Scan for the cell matching the given text and deliver its (X, Y) coordinate at center. 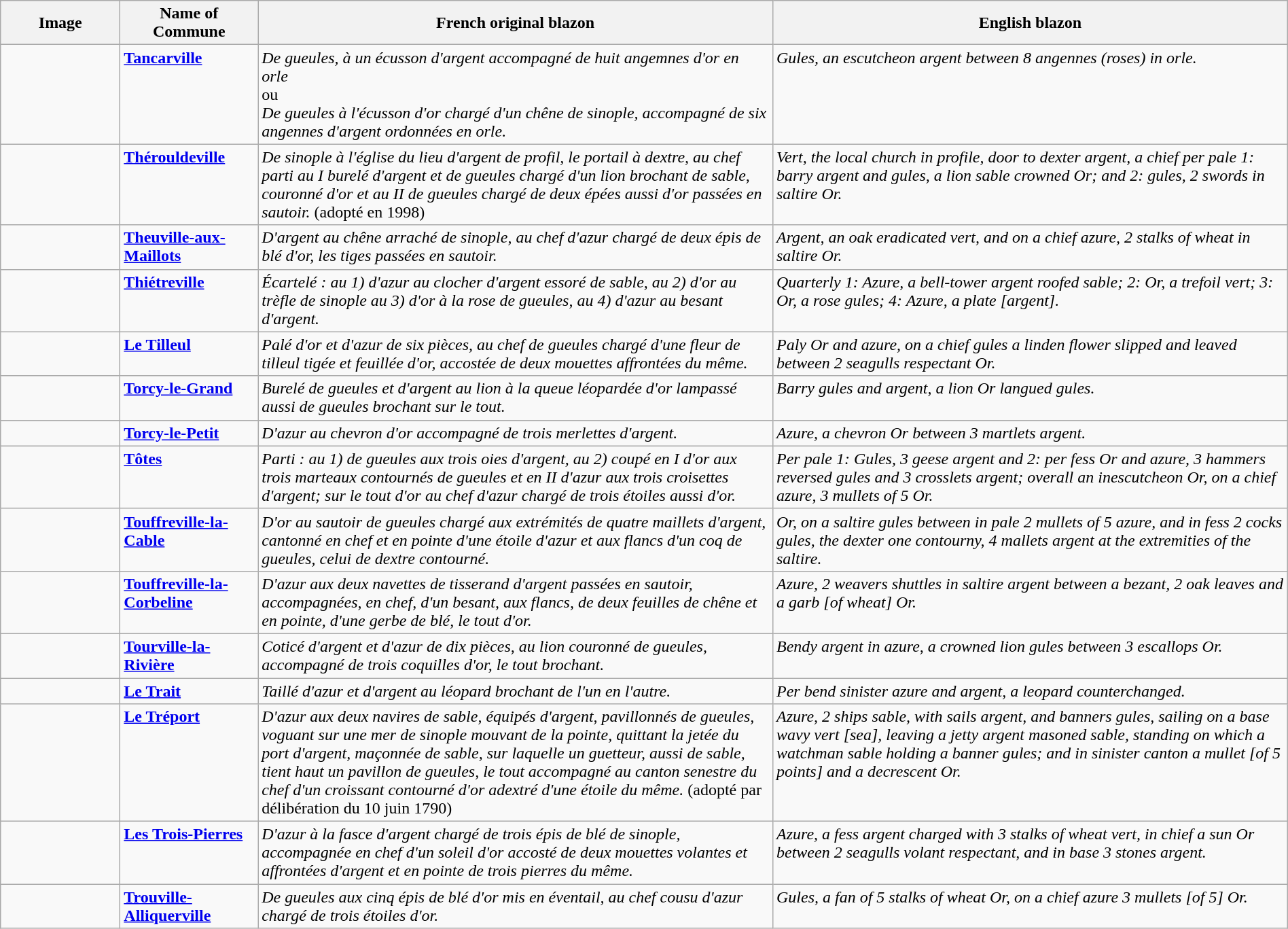
Gules, an escutcheon argent between 8 angennes (roses) in orle. (1030, 94)
Tôtes (189, 477)
Theuville-aux-Maillots (189, 247)
Azure, a chevron Or between 3 martlets argent. (1030, 433)
Coticé d'argent et d'azur de dix pièces, au lion couronné de gueules, accompagné de trois coquilles d'or, le tout brochant. (516, 655)
Touffreville-la-Corbeline (189, 602)
Le Trait (189, 691)
De gueules aux cinq épis de blé d'or mis en éventail, au chef cousu d'azur chargé de trois étoiles d'or. (516, 907)
Torcy-le-Grand (189, 398)
Thiétreville (189, 300)
Quarterly 1: Azure, a bell-tower argent roofed sable; 2: Or, a trefoil vert; 3: Or, a rose gules; 4: Azure, a plate [argent]. (1030, 300)
French original blazon (516, 23)
Le Tilleul (189, 353)
Image (60, 23)
English blazon (1030, 23)
Les Trois-Pierres (189, 853)
D'azur au chevron d'or accompagné de trois merlettes d'argent. (516, 433)
Le Tréport (189, 763)
Touffreville-la-Cable (189, 540)
Tancarville (189, 94)
D'argent au chêne arraché de sinople, au chef d'azur chargé de deux épis de blé d'or, les tiges passées en sautoir. (516, 247)
Tourville-la-Rivière (189, 655)
Trouville-Alliquerville (189, 907)
Azure, 2 weavers shuttles in saltire argent between a bezant, 2 oak leaves and a garb [of wheat] Or. (1030, 602)
Taillé d'azur et d'argent au léopard brochant de l'un en l'autre. (516, 691)
Paly Or and azure, on a chief gules a linden flower slipped and leaved between 2 seagulls respectant Or. (1030, 353)
Argent, an oak eradicated vert, and on a chief azure, 2 stalks of wheat in saltire Or. (1030, 247)
Azure, a fess argent charged with 3 stalks of wheat vert, in chief a sun Or between 2 seagulls volant respectant, and in base 3 stones argent. (1030, 853)
Burelé de gueules et d'argent au lion à la queue léopardée d'or lampassé aussi de gueules brochant sur le tout. (516, 398)
Name of Commune (189, 23)
Barry gules and argent, a lion Or langued gules. (1030, 398)
Gules, a fan of 5 stalks of wheat Or, on a chief azure 3 mullets [of 5] Or. (1030, 907)
Per bend sinister azure and argent, a leopard counterchanged. (1030, 691)
Torcy-le-Petit (189, 433)
Thérouldeville (189, 185)
Bendy argent in azure, a crowned lion gules between 3 escallops Or. (1030, 655)
